From the cell containing the given text, extract its center point as (X, Y) coordinate. 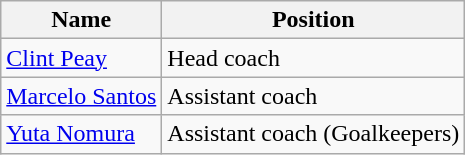
Yuta Nomura (82, 134)
Assistant coach (Goalkeepers) (314, 134)
Clint Peay (82, 58)
Head coach (314, 58)
Marcelo Santos (82, 96)
Position (314, 20)
Assistant coach (314, 96)
Name (82, 20)
